Identify which cell holds the provided text, then report its (x, y) central coordinate. 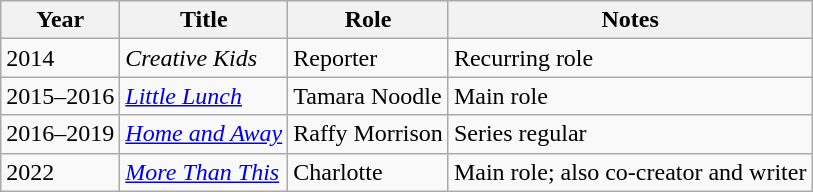
2022 (60, 172)
2014 (60, 58)
Little Lunch (204, 96)
Charlotte (368, 172)
Home and Away (204, 134)
Creative Kids (204, 58)
More Than This (204, 172)
Main role; also co-creator and writer (630, 172)
Title (204, 20)
Raffy Morrison (368, 134)
2015–2016 (60, 96)
Year (60, 20)
Role (368, 20)
Main role (630, 96)
2016–2019 (60, 134)
Series regular (630, 134)
Notes (630, 20)
Reporter (368, 58)
Tamara Noodle (368, 96)
Recurring role (630, 58)
